Detect which cell encompasses the target text, then output its [x, y] center coordinate. 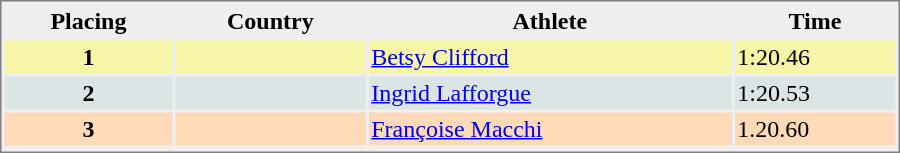
1:20.46 [814, 56]
Françoise Macchi [550, 128]
Ingrid Lafforgue [550, 92]
1.20.60 [814, 128]
Time [814, 20]
3 [88, 128]
1 [88, 56]
2 [88, 92]
Betsy Clifford [550, 56]
1:20.53 [814, 92]
Placing [88, 20]
Athlete [550, 20]
Country [270, 20]
